Return (X, Y) of the center of cell containing provided text 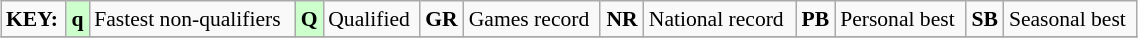
q (78, 19)
Q (309, 19)
GR (442, 19)
Qualified (371, 19)
Fastest non-qualifiers (192, 19)
NR (622, 19)
National record (720, 19)
Seasonal best (1070, 19)
Games record (532, 19)
PB (816, 19)
SB (985, 19)
KEY: (34, 19)
Personal best (900, 19)
